Pinpoint the cell where the given text exists, returning its [x, y] midpoint coordinate. 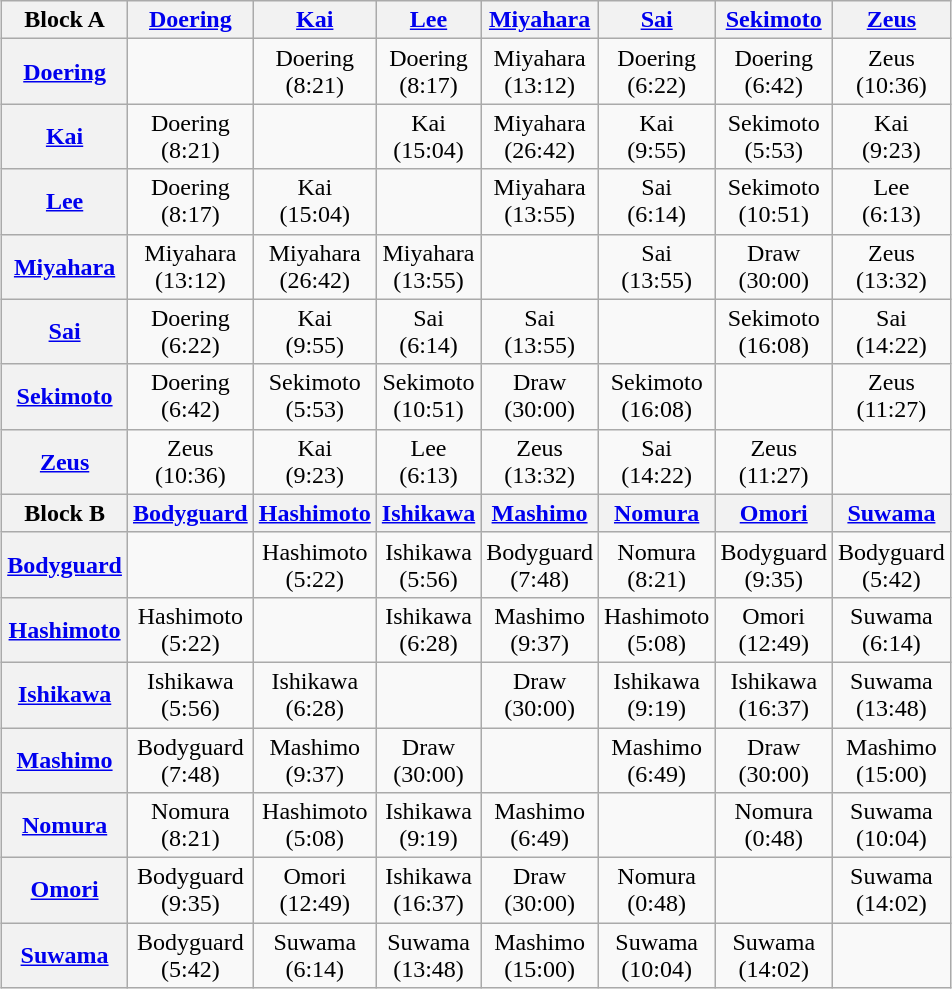
Block A [65, 20]
Block B [65, 513]
